Detect which cell encompasses the target text, then output its [x, y] center coordinate. 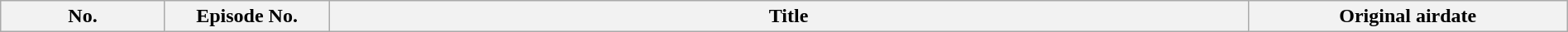
No. [83, 16]
Episode No. [246, 16]
Original airdate [1408, 16]
Title [789, 16]
